Determine the [X, Y] coordinate at the center of the cell enclosing the given text.  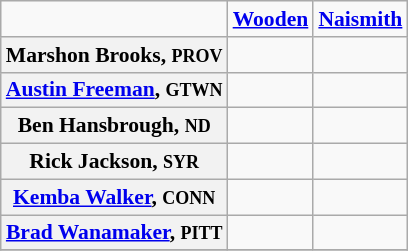
Wooden [271, 19]
Naismith [360, 19]
Rick Jackson, SYR [114, 162]
Austin Freeman, GTWN [114, 90]
Ben Hansbrough, ND [114, 126]
Marshon Brooks, PROV [114, 55]
Kemba Walker, CONN [114, 197]
Brad Wanamaker, PITT [114, 233]
